Scan for the cell matching the given text and deliver its [x, y] coordinate at center. 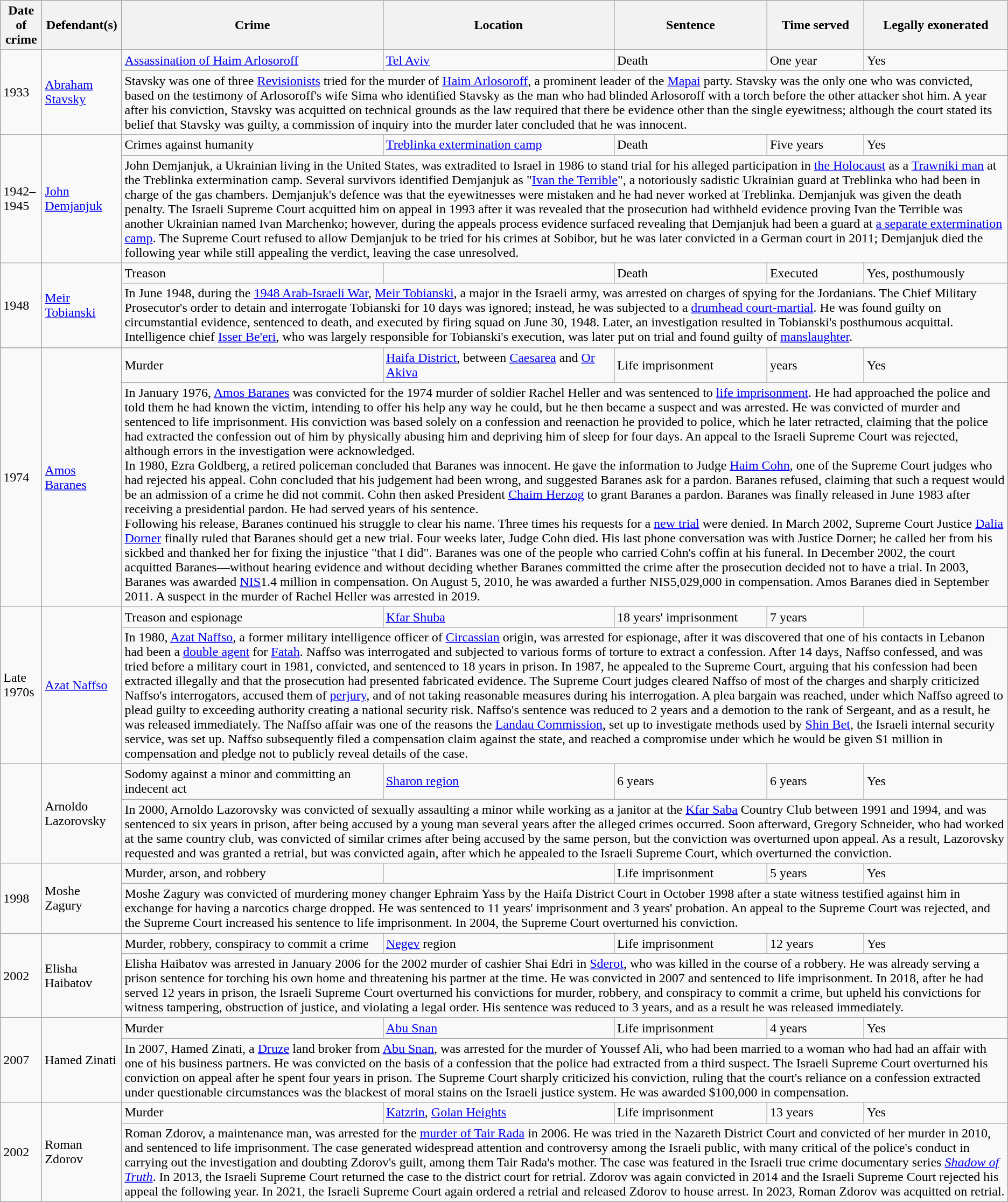
One year [815, 60]
Abu Snan [499, 1028]
Treason and espionage [252, 617]
Treason [252, 273]
Azat Naffso [82, 685]
12 years [815, 944]
1933 [22, 93]
Legally exonerated [936, 25]
Five years [815, 145]
Crime [252, 25]
Meir Tobianski [82, 305]
Late 1970s [22, 685]
Crimes against humanity [252, 145]
Murder, arson, and robbery [252, 873]
Treblinka extermination camp [499, 145]
2007 [22, 1060]
Executed [815, 273]
Murder, robbery, conspiracy to commit a crime [252, 944]
Yes, posthumously [936, 273]
13 years [815, 1113]
Assassination of Haim Arlosoroff [252, 60]
Sentence [690, 25]
Time served [815, 25]
Abraham Stavsky [82, 93]
18 years' imprisonment [690, 617]
Katzrin, Golan Heights [499, 1113]
Negev region [499, 944]
years [815, 365]
4 years [815, 1028]
1974 [22, 477]
Roman Zdorov [82, 1152]
Date of crime [22, 25]
Location [499, 25]
Sodomy against a minor and committing an indecent act [252, 781]
Tel Aviv [499, 60]
Moshe Zagury [82, 898]
1948 [22, 305]
Amos Baranes [82, 477]
5 years [815, 873]
Defendant(s) [82, 25]
Hamed Zinati [82, 1060]
Arnoldo Lazorovsky [82, 813]
7 years [815, 617]
Elisha Haibatov [82, 976]
1942–1945 [22, 199]
Kfar Shuba [499, 617]
John Demjanjuk [82, 199]
Haifa District, between Caesarea and Or Akiva [499, 365]
1998 [22, 898]
Sharon region [499, 781]
